Output the (x, y) coordinate of the center of the cell containing the given text.  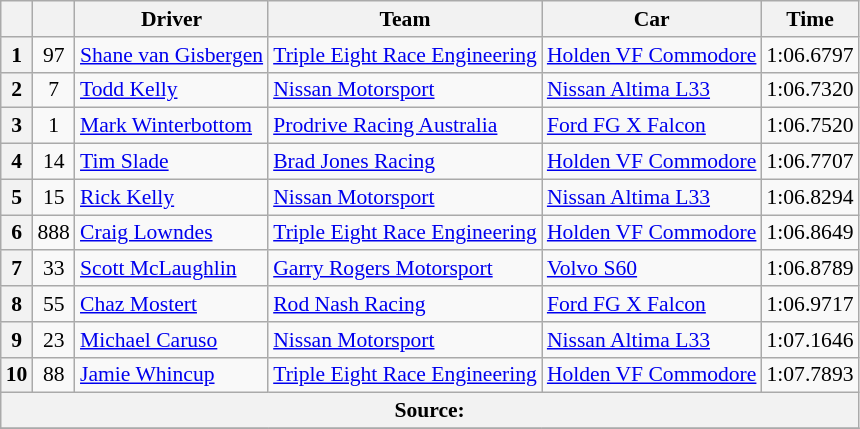
33 (54, 269)
1:07.1646 (810, 340)
Car (652, 19)
Shane van Gisbergen (172, 55)
14 (54, 162)
Source: (430, 411)
Time (810, 19)
10 (17, 375)
Tim Slade (172, 162)
15 (54, 197)
Driver (172, 19)
4 (17, 162)
Prodrive Racing Australia (405, 126)
2 (17, 90)
888 (54, 233)
Garry Rogers Motorsport (405, 269)
Jamie Whincup (172, 375)
Todd Kelly (172, 90)
88 (54, 375)
9 (17, 340)
1:06.7320 (810, 90)
1:06.6797 (810, 55)
1:06.7520 (810, 126)
Craig Lowndes (172, 233)
Mark Winterbottom (172, 126)
8 (17, 304)
55 (54, 304)
1:07.7893 (810, 375)
Brad Jones Racing (405, 162)
1:06.8294 (810, 197)
1:06.7707 (810, 162)
1:06.8789 (810, 269)
Michael Caruso (172, 340)
Chaz Mostert (172, 304)
1:06.8649 (810, 233)
97 (54, 55)
23 (54, 340)
Rod Nash Racing (405, 304)
Rick Kelly (172, 197)
3 (17, 126)
5 (17, 197)
1:06.9717 (810, 304)
Team (405, 19)
6 (17, 233)
Scott McLaughlin (172, 269)
Volvo S60 (652, 269)
